Extract the [X, Y] coordinate from the center of the cell holding the provided text.  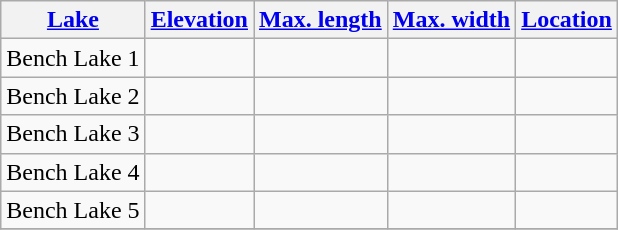
Bench Lake 5 [73, 210]
Lake [73, 20]
Elevation [199, 20]
Max. length [321, 20]
Bench Lake 3 [73, 134]
Max. width [451, 20]
Bench Lake 1 [73, 58]
Bench Lake 2 [73, 96]
Bench Lake 4 [73, 172]
Location [567, 20]
